Determine the [x, y] coordinate at the center of the cell enclosing the given text.  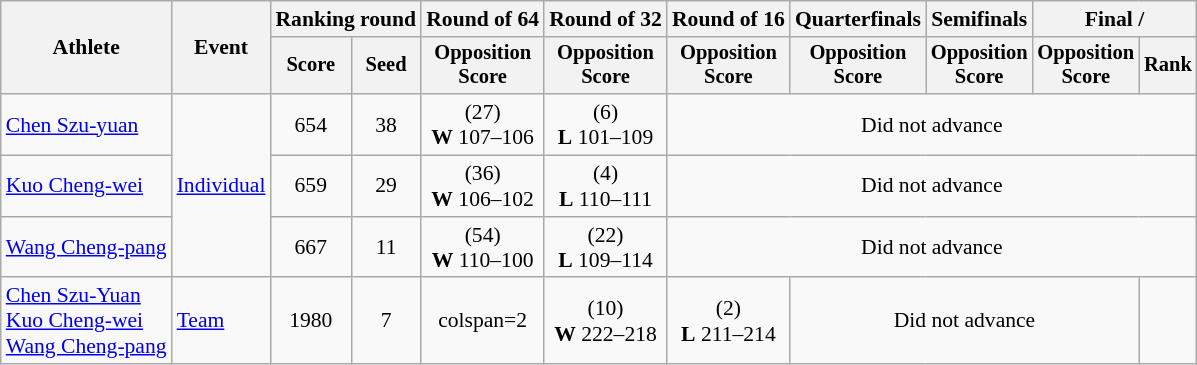
(36) W 106–102 [482, 186]
38 [386, 124]
Athlete [86, 48]
Event [222, 48]
colspan=2 [482, 322]
Round of 64 [482, 19]
659 [310, 186]
Chen Szu-yuan [86, 124]
(6) L 101–109 [606, 124]
667 [310, 248]
654 [310, 124]
Round of 16 [728, 19]
Seed [386, 66]
7 [386, 322]
Team [222, 322]
Semifinals [980, 19]
Individual [222, 186]
1980 [310, 322]
Wang Cheng-pang [86, 248]
29 [386, 186]
Ranking round [346, 19]
(22) L 109–114 [606, 248]
(54) W 110–100 [482, 248]
Score [310, 66]
Round of 32 [606, 19]
11 [386, 248]
Rank [1168, 66]
(10) W 222–218 [606, 322]
Chen Szu-YuanKuo Cheng-weiWang Cheng-pang [86, 322]
Quarterfinals [858, 19]
(4) L 110–111 [606, 186]
Kuo Cheng-wei [86, 186]
Final / [1114, 19]
(2) L 211–214 [728, 322]
(27) W 107–106 [482, 124]
